Scan for the cell matching the given text and deliver its [x, y] coordinate at center. 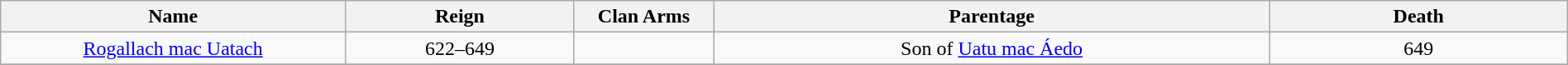
Clan Arms [643, 17]
Reign [460, 17]
622–649 [460, 48]
649 [1418, 48]
Name [174, 17]
Death [1418, 17]
Son of Uatu mac Áedo [992, 48]
Parentage [992, 17]
Rogallach mac Uatach [174, 48]
